Provide the [x, y] coordinate of the cell's center where the given text is located.  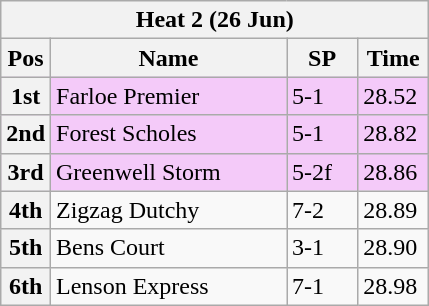
1st [26, 96]
Pos [26, 58]
28.98 [394, 286]
Greenwell Storm [169, 172]
5-2f [322, 172]
7-2 [322, 210]
Bens Court [169, 248]
Forest Scholes [169, 134]
7-1 [322, 286]
28.89 [394, 210]
Zigzag Dutchy [169, 210]
3rd [26, 172]
5th [26, 248]
28.86 [394, 172]
SP [322, 58]
28.90 [394, 248]
2nd [26, 134]
Farloe Premier [169, 96]
28.52 [394, 96]
28.82 [394, 134]
Name [169, 58]
6th [26, 286]
Time [394, 58]
Heat 2 (26 Jun) [215, 20]
4th [26, 210]
Lenson Express [169, 286]
3-1 [322, 248]
